Return [X, Y] of the center of cell containing provided text 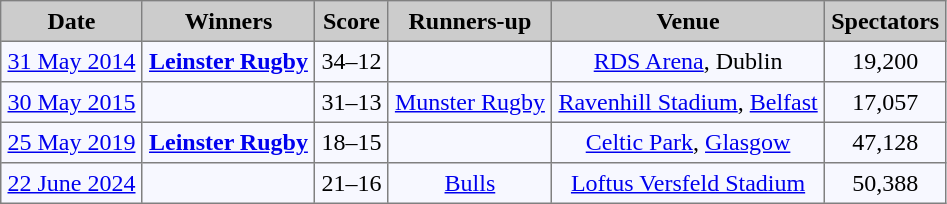
Munster Rugby [470, 102]
21–16 [352, 183]
22 June 2024 [72, 183]
50,388 [884, 183]
25 May 2019 [72, 142]
Venue [688, 21]
31 May 2014 [72, 61]
Bulls [470, 183]
RDS Arena, Dublin [688, 61]
Score [352, 21]
47,128 [884, 142]
Winners [228, 21]
Loftus Versfeld Stadium [688, 183]
Spectators [884, 21]
31–13 [352, 102]
Runners-up [470, 21]
18–15 [352, 142]
Date [72, 21]
19,200 [884, 61]
17,057 [884, 102]
30 May 2015 [72, 102]
Celtic Park, Glasgow [688, 142]
Ravenhill Stadium, Belfast [688, 102]
34–12 [352, 61]
